Locate the cell with the specified text and output its [X, Y] center coordinate. 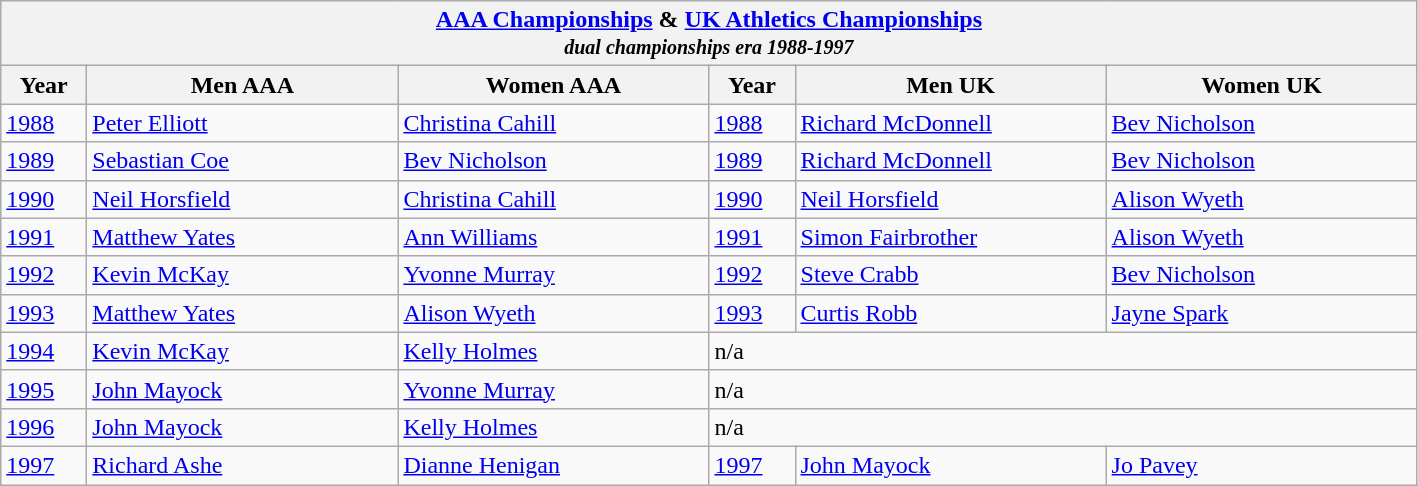
Dianne Henigan [554, 465]
Women UK [1262, 85]
1994 [44, 351]
1995 [44, 389]
Ann Williams [554, 237]
Women AAA [554, 85]
AAA Championships & UK Athletics Championshipsdual championships era 1988-1997 [709, 34]
Men AAA [242, 85]
Jayne Spark [1262, 313]
Sebastian Coe [242, 161]
Steve Crabb [950, 275]
Men UK [950, 85]
Richard Ashe [242, 465]
Curtis Robb [950, 313]
Simon Fairbrother [950, 237]
1996 [44, 427]
Peter Elliott [242, 123]
Jo Pavey [1262, 465]
